Pinpoint the cell where the given text exists, returning its [x, y] midpoint coordinate. 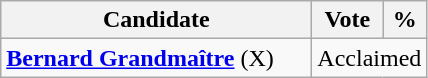
Vote [348, 20]
Bernard Grandmaître (X) [156, 58]
% [405, 20]
Acclaimed [370, 58]
Candidate [156, 20]
